Determine the [x, y] coordinate at the center of the cell enclosing the given text.  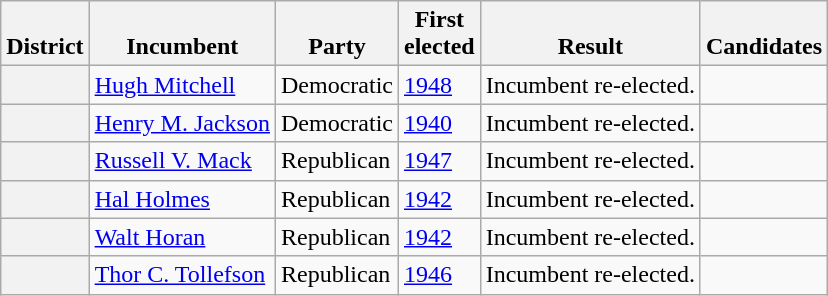
Henry M. Jackson [182, 123]
Candidates [764, 34]
Thor C. Tollefson [182, 275]
Walt Horan [182, 237]
District [45, 34]
1940 [439, 123]
Hugh Mitchell [182, 85]
1948 [439, 85]
Incumbent [182, 34]
Russell V. Mack [182, 161]
Result [590, 34]
1946 [439, 275]
Party [336, 34]
1947 [439, 161]
Hal Holmes [182, 199]
Firstelected [439, 34]
